Return the [X, Y] coordinate for the center point of the cell that contains the specified text.  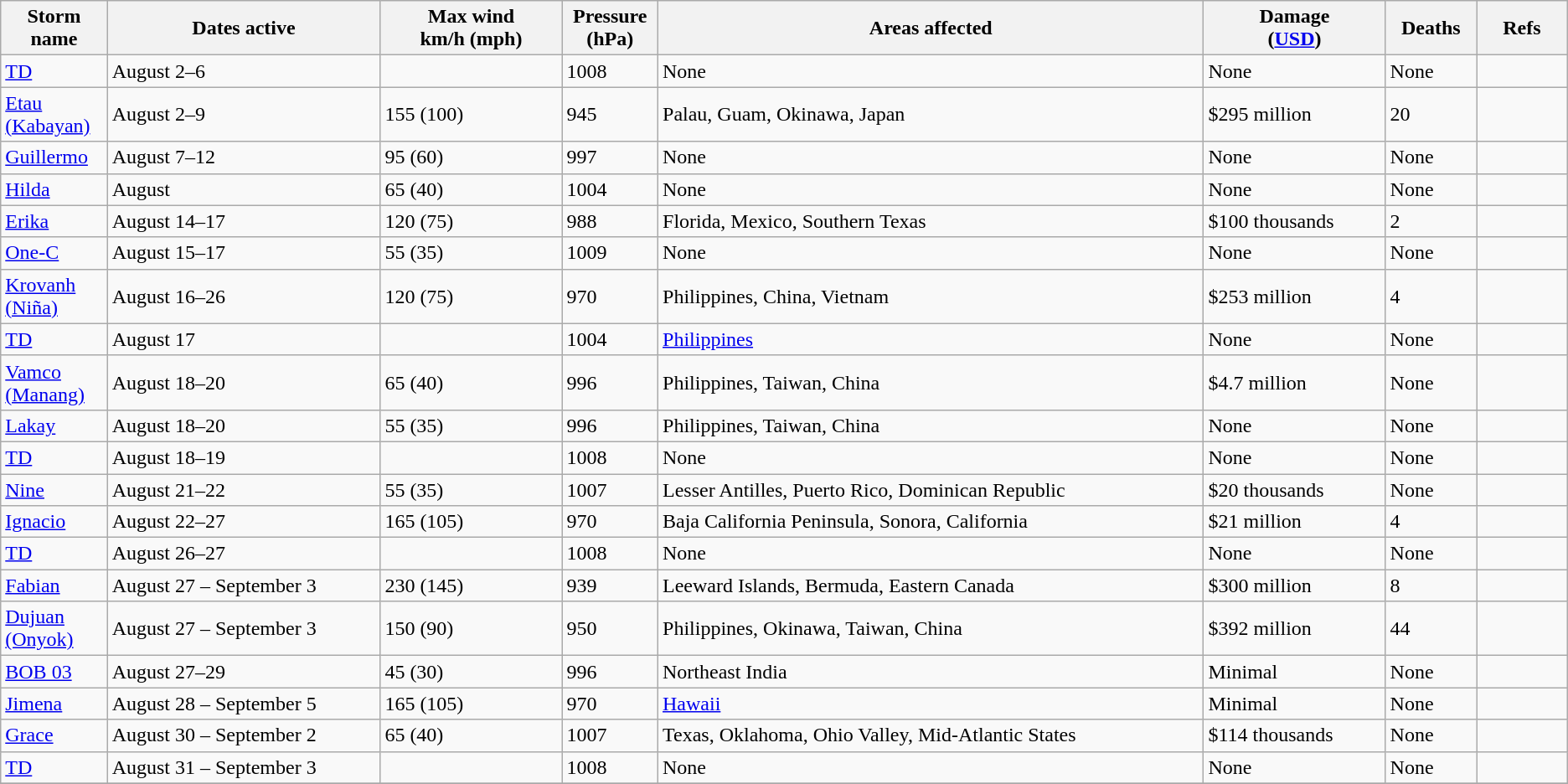
August 15–17 [244, 253]
20 [1431, 114]
August 26–27 [244, 554]
44 [1431, 628]
Lesser Antilles, Puerto Rico, Dominican Republic [931, 490]
Dates active [244, 28]
988 [610, 221]
2 [1431, 221]
155 (100) [471, 114]
939 [610, 585]
Jimena [54, 704]
August 22–27 [244, 522]
August 17 [244, 339]
230 (145) [471, 585]
$295 million [1295, 114]
Krovanh (Niña) [54, 297]
945 [610, 114]
Leeward Islands, Bermuda, Eastern Canada [931, 585]
Dujuan (Onyok) [54, 628]
Storm name [54, 28]
$20 thousands [1295, 490]
August 2–9 [244, 114]
997 [610, 157]
August 30 – September 2 [244, 735]
1009 [610, 253]
45 (30) [471, 672]
$114 thousands [1295, 735]
$100 thousands [1295, 221]
Philippines [931, 339]
Areas affected [931, 28]
August 7–12 [244, 157]
Pressure(hPa) [610, 28]
August 27–29 [244, 672]
August 16–26 [244, 297]
Hawaii [931, 704]
One-C [54, 253]
Max windkm/h (mph) [471, 28]
Florida, Mexico, Southern Texas [931, 221]
BOB 03 [54, 672]
Northeast India [931, 672]
Etau (Kabayan) [54, 114]
August 14–17 [244, 221]
$392 million [1295, 628]
8 [1431, 585]
August 2–6 [244, 71]
Guillermo [54, 157]
Philippines, Okinawa, Taiwan, China [931, 628]
Palau, Guam, Okinawa, Japan [931, 114]
Fabian [54, 585]
August 21–22 [244, 490]
Erika [54, 221]
$253 million [1295, 297]
Hilda [54, 189]
August [244, 189]
Philippines, China, Vietnam [931, 297]
Damage(USD) [1295, 28]
Grace [54, 735]
95 (60) [471, 157]
$21 million [1295, 522]
Ignacio [54, 522]
Texas, Oklahoma, Ohio Valley, Mid-Atlantic States [931, 735]
Lakay [54, 426]
150 (90) [471, 628]
950 [610, 628]
August 28 – September 5 [244, 704]
Vamco (Manang) [54, 382]
$4.7 million [1295, 382]
August 18–19 [244, 457]
August 31 – September 3 [244, 767]
Refs [1523, 28]
Baja California Peninsula, Sonora, California [931, 522]
Deaths [1431, 28]
Nine [54, 490]
$300 million [1295, 585]
